Return (x, y) of the center of cell containing provided text 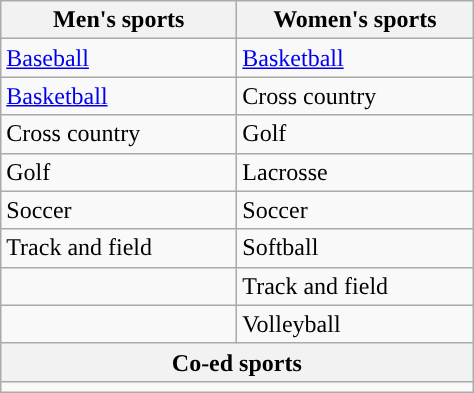
Co-ed sports (237, 362)
Volleyball (355, 324)
Women's sports (355, 20)
Baseball (119, 58)
Lacrosse (355, 172)
Softball (355, 248)
Men's sports (119, 20)
